Detect which cell encompasses the target text, then output its [x, y] center coordinate. 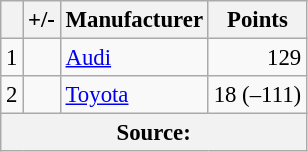
+/- [42, 20]
Toyota [134, 95]
18 (–111) [257, 95]
Manufacturer [134, 20]
2 [12, 95]
Points [257, 20]
1 [12, 58]
129 [257, 58]
Source: [154, 133]
Audi [134, 58]
